Return [x, y] of the center of cell containing provided text 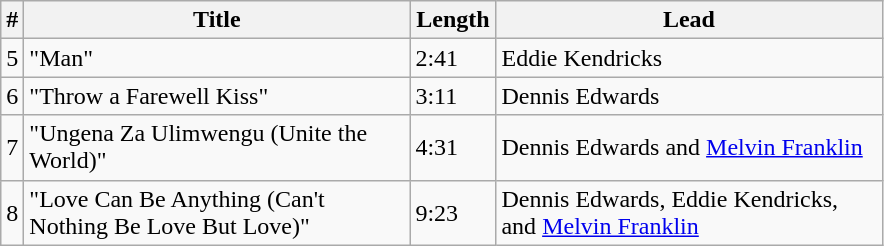
5 [12, 58]
"Throw a Farewell Kiss" [217, 96]
"Ungena Za Ulimwengu (Unite the World)" [217, 148]
4:31 [453, 148]
8 [12, 212]
9:23 [453, 212]
Dennis Edwards [689, 96]
7 [12, 148]
2:41 [453, 58]
Dennis Edwards and Melvin Franklin [689, 148]
# [12, 20]
Length [453, 20]
Eddie Kendricks [689, 58]
3:11 [453, 96]
Dennis Edwards, Eddie Kendricks, and Melvin Franklin [689, 212]
6 [12, 96]
"Love Can Be Anything (Can't Nothing Be Love But Love)" [217, 212]
"Man" [217, 58]
Lead [689, 20]
Title [217, 20]
